Search for the cell housing the specified text and yield its [x, y] center coordinate. 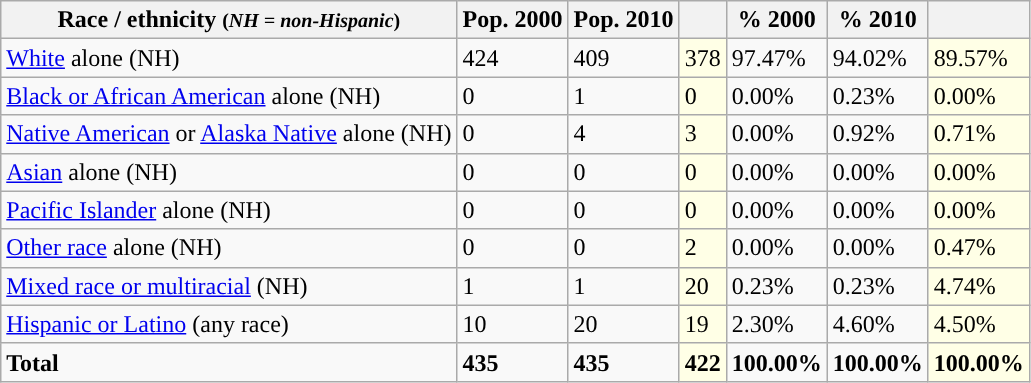
0.92% [878, 134]
2 [702, 248]
97.47% [776, 58]
19 [702, 324]
Hispanic or Latino (any race) [229, 324]
4.60% [878, 324]
4 [624, 134]
Pacific Islander alone (NH) [229, 210]
% 2000 [776, 20]
10 [512, 324]
424 [512, 58]
Pop. 2000 [512, 20]
2.30% [776, 324]
Other race alone (NH) [229, 248]
Asian alone (NH) [229, 172]
0.71% [978, 134]
3 [702, 134]
White alone (NH) [229, 58]
0.47% [978, 248]
89.57% [978, 58]
Total [229, 362]
Race / ethnicity (NH = non-Hispanic) [229, 20]
Mixed race or multiracial (NH) [229, 286]
378 [702, 58]
% 2010 [878, 20]
94.02% [878, 58]
422 [702, 362]
Black or African American alone (NH) [229, 96]
Native American or Alaska Native alone (NH) [229, 134]
4.50% [978, 324]
409 [624, 58]
Pop. 2010 [624, 20]
4.74% [978, 286]
